Locate the cell with the specified text and output its [x, y] center coordinate. 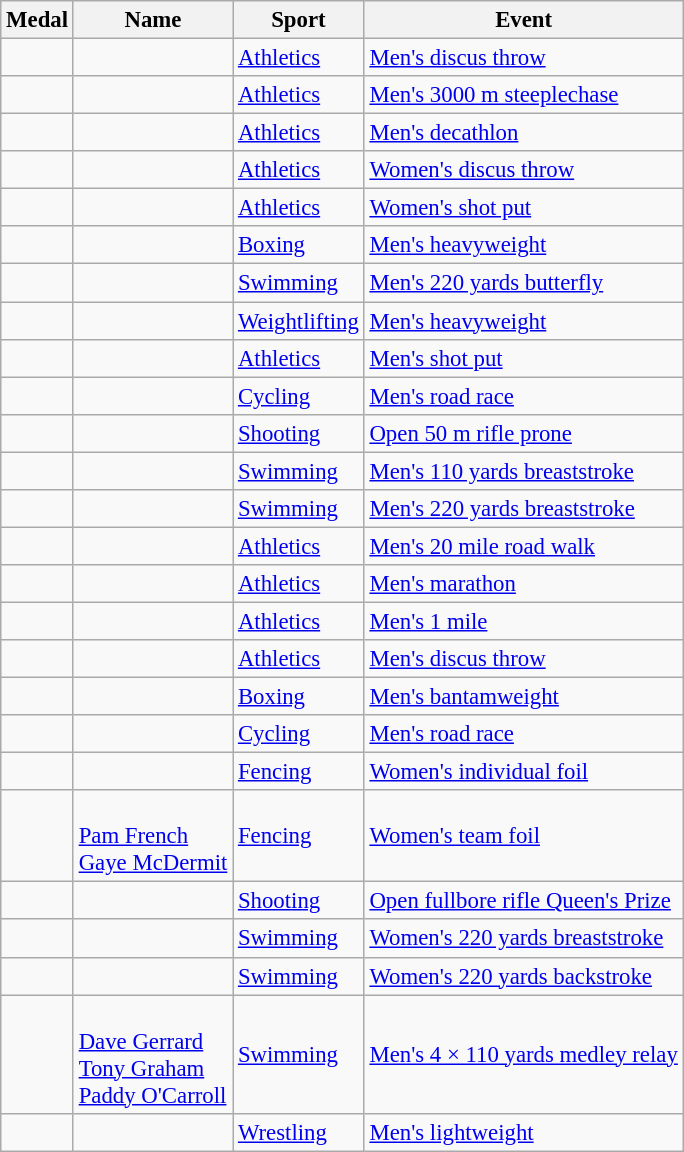
Women's 220 yards backstroke [524, 976]
Women's shot put [524, 208]
Men's 220 yards breaststroke [524, 509]
Men's 1 mile [524, 621]
Women's individual foil [524, 772]
Name [152, 20]
Event [524, 20]
Dave GerrardTony GrahamPaddy O'Carroll [152, 1054]
Men's shot put [524, 358]
Men's marathon [524, 584]
Open fullbore rifle Queen's Prize [524, 901]
Women's discus throw [524, 170]
Men's 4 × 110 yards medley relay [524, 1054]
Men's 3000 m steeplechase [524, 95]
Pam FrenchGaye McDermit [152, 836]
Men's decathlon [524, 133]
Men's 20 mile road walk [524, 546]
Women's 220 yards breaststroke [524, 939]
Weightlifting [299, 321]
Open 50 m rifle prone [524, 433]
Sport [299, 20]
Medal [38, 20]
Men's bantamweight [524, 697]
Men's 220 yards butterfly [524, 283]
Women's team foil [524, 836]
Men's lightweight [524, 1132]
Men's 110 yards breaststroke [524, 471]
Wrestling [299, 1132]
